Scan for the cell matching the given text and deliver its [X, Y] coordinate at center. 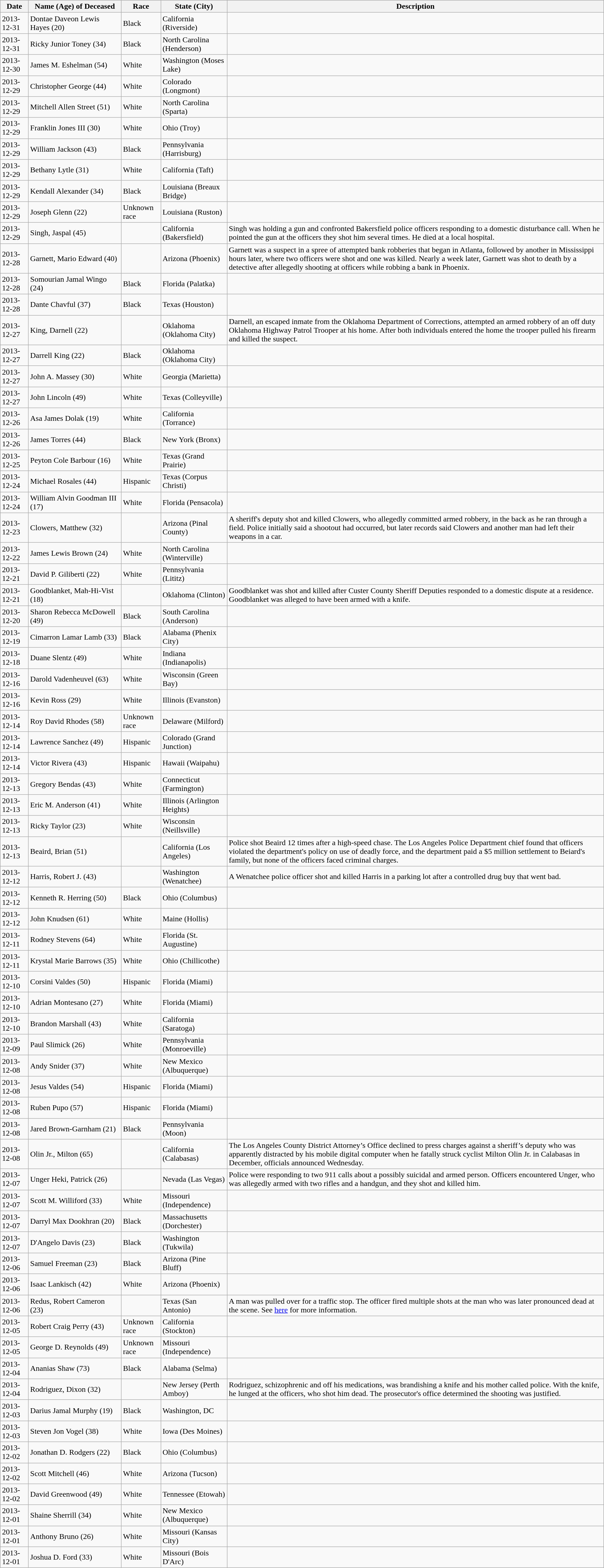
Florida (Palatka) [194, 284]
Eric M. Anderson (41) [75, 805]
Cimarron Lamar Lamb (33) [75, 637]
Missouri (Bois D'Arc) [194, 1557]
Joshua D. Ford (33) [75, 1557]
Washington (Tukwila) [194, 1242]
California (Torrance) [194, 418]
Gregory Bendas (43) [75, 784]
Texas (Corpus Christi) [194, 481]
2013-12-20 [14, 616]
Tennessee (Etowah) [194, 1494]
Ricky Junior Toney (34) [75, 44]
Sharon Rebecca McDowell (49) [75, 616]
Harris, Robert J. (43) [75, 876]
Unger Heki, Patrick (26) [75, 1179]
Date [14, 6]
Isaac Lankisch (42) [75, 1284]
Somourian Jamal Wingo (24) [75, 284]
Duane Slentz (49) [75, 658]
2013-12-30 [14, 65]
James Torres (44) [75, 440]
Kenneth R. Herring (50) [75, 898]
Hawaii (Waipahu) [194, 763]
Robert Craig Perry (43) [75, 1326]
Dante Chavful (37) [75, 305]
California (Bakersfield) [194, 233]
Name (Age) of Deceased [75, 6]
Jonathan D. Rodgers (22) [75, 1452]
Christopher George (44) [75, 86]
Shaine Sherrill (34) [75, 1515]
Alabama (Selma) [194, 1368]
Steven Jon Vogel (38) [75, 1431]
Ricky Taylor (23) [75, 826]
Scott M. Williford (33) [75, 1200]
Washington, DC [194, 1410]
Jared Brown-Garnham (21) [75, 1129]
Florida (Pensacola) [194, 502]
Illinois (Arlington Heights) [194, 805]
Bethany Lytle (31) [75, 170]
Goodblanket, Mah-Hi-Vist (18) [75, 595]
Alabama (Phenix City) [194, 637]
Connecticut (Farmington) [194, 784]
Scott Mitchell (46) [75, 1473]
Washington (Wenatchee) [194, 876]
Pennsylvania (Moon) [194, 1129]
Maine (Hollis) [194, 918]
Texas (San Antonio) [194, 1305]
Delaware (Milford) [194, 721]
Lawrence Sanchez (49) [75, 742]
Garnett, Mario Edward (40) [75, 258]
Arizona (Pinal County) [194, 528]
Victor Rivera (43) [75, 763]
John Lincoln (49) [75, 398]
Samuel Freeman (23) [75, 1263]
Brandon Marshall (43) [75, 1024]
John A. Massey (30) [75, 376]
Andy Snider (37) [75, 1066]
Kendall Alexander (34) [75, 191]
Corsini Valdes (50) [75, 982]
David P. Giliberti (22) [75, 574]
Washington (Moses Lake) [194, 65]
Pennsylvania (Harrisburg) [194, 149]
Texas (Houston) [194, 305]
Anthony Bruno (26) [75, 1536]
John Knudsen (61) [75, 918]
California (Calabasas) [194, 1154]
A Wenatchee police officer shot and killed Harris in a parking lot after a controlled drug buy that went bad. [416, 876]
North Carolina (Henderson) [194, 44]
Rodney Stevens (64) [75, 940]
Indiana (Indianapolis) [194, 658]
Olin Jr., Milton (65) [75, 1154]
California (Los Angeles) [194, 851]
Missouri (Kansas City) [194, 1536]
2013-12-22 [14, 553]
D'Angelo Davis (23) [75, 1242]
New York (Bronx) [194, 440]
Description [416, 6]
Krystal Marie Barrows (35) [75, 960]
2013-12-18 [14, 658]
Asa James Dolak (19) [75, 418]
Beaird, Brian (51) [75, 851]
Mitchell Allen Street (51) [75, 107]
Colorado (Grand Junction) [194, 742]
Rodriguez, Dixon (32) [75, 1390]
Franklin Jones III (30) [75, 128]
James Lewis Brown (24) [75, 553]
David Greenwood (49) [75, 1494]
Arizona (Tucson) [194, 1473]
Ruben Pupo (57) [75, 1108]
William Alvin Goodman III (17) [75, 502]
California (Riverside) [194, 23]
Georgia (Marietta) [194, 376]
Roy David Rhodes (58) [75, 721]
Colorado (Longmont) [194, 86]
State (City) [194, 6]
Wisconsin (Neillsville) [194, 826]
Darrell King (22) [75, 356]
Redus, Robert Cameron (23) [75, 1305]
Jesus Valdes (54) [75, 1087]
Darold Vadenheuvel (63) [75, 679]
2013-12-19 [14, 637]
Pennsylvania (Monroeville) [194, 1045]
North Carolina (Winterville) [194, 553]
Pennsylvania (Lititz) [194, 574]
Joseph Glenn (22) [75, 212]
California (Stockton) [194, 1326]
Arizona (Pine Bluff) [194, 1263]
North Carolina (Sparta) [194, 107]
Singh, Jaspal (45) [75, 233]
Louisiana (Breaux Bridge) [194, 191]
Nevada (Las Vegas) [194, 1179]
Oklahoma (Clinton) [194, 595]
Ohio (Chillicothe) [194, 960]
Ananias Shaw (73) [75, 1368]
Race [141, 6]
George D. Reynolds (49) [75, 1348]
William Jackson (43) [75, 149]
Adrian Montesano (27) [75, 1003]
Peyton Cole Barbour (16) [75, 460]
Dontae Daveon Lewis Hayes (20) [75, 23]
Ohio (Troy) [194, 128]
California (Saratoga) [194, 1024]
New Jersey (Perth Amboy) [194, 1390]
Massachusetts (Dorchester) [194, 1221]
Kevin Ross (29) [75, 700]
2013-12-23 [14, 528]
King, Darnell (22) [75, 330]
Iowa (Des Moines) [194, 1431]
Darius Jamal Murphy (19) [75, 1410]
2013-12-09 [14, 1045]
Wisconsin (Green Bay) [194, 679]
Florida (St. Augustine) [194, 940]
California (Taft) [194, 170]
Clowers, Matthew (32) [75, 528]
James M. Eshelman (54) [75, 65]
South Carolina (Anderson) [194, 616]
Darryl Max Dookhran (20) [75, 1221]
Louisiana (Ruston) [194, 212]
Texas (Colleyville) [194, 398]
Paul Slimick (26) [75, 1045]
Texas (Grand Prairie) [194, 460]
2013-12-25 [14, 460]
Michael Rosales (44) [75, 481]
Illinois (Evanston) [194, 700]
